From the cell containing the given text, extract its center point as (X, Y) coordinate. 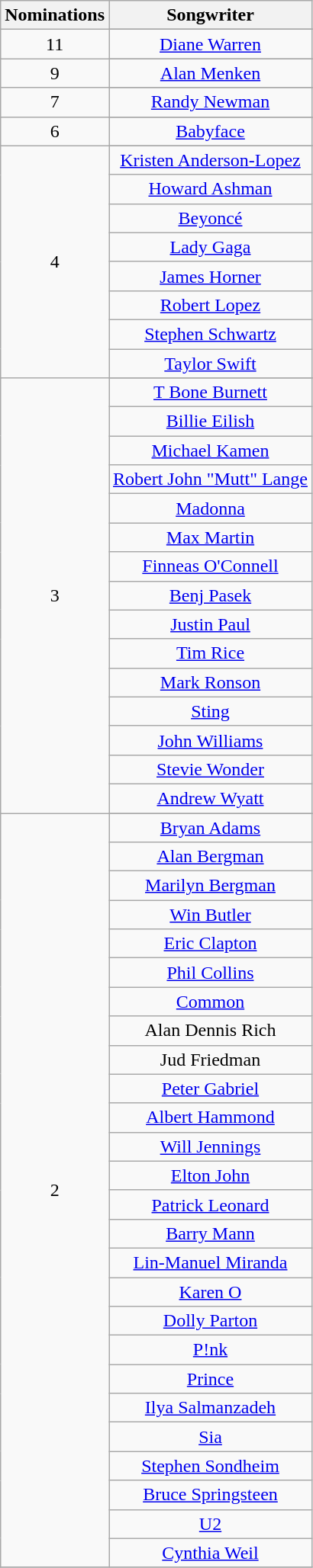
Bryan Adams (210, 827)
Lin-Manuel Miranda (210, 1262)
James Horner (210, 276)
Phil Collins (210, 973)
Lady Gaga (210, 247)
Peter Gabriel (210, 1089)
Cynthia Weil (210, 1553)
Sia (210, 1437)
Patrick Leonard (210, 1204)
U2 (210, 1524)
Stephen Schwartz (210, 334)
7 (55, 102)
Beyoncé (210, 218)
P!nk (210, 1350)
Tim Rice (210, 653)
4 (55, 261)
9 (55, 73)
Max Martin (210, 537)
Dolly Parton (210, 1321)
Alan Menken (210, 73)
Billie Eilish (210, 422)
Robert Lopez (210, 305)
Babyface (210, 131)
3 (55, 596)
Michael Kamen (210, 451)
Will Jennings (210, 1146)
Robert John "Mutt" Lange (210, 479)
Albert Hammond (210, 1117)
Alan Dennis Rich (210, 1031)
John Williams (210, 740)
Nominations (55, 15)
Madonna (210, 508)
Jud Friedman (210, 1060)
Eric Clapton (210, 944)
11 (55, 44)
Kristen Anderson-Lopez (210, 160)
Andrew Wyatt (210, 798)
Sting (210, 711)
Howard Ashman (210, 189)
Marilyn Bergman (210, 886)
Karen O (210, 1292)
Justin Paul (210, 624)
T Bone Burnett (210, 393)
Diane Warren (210, 44)
Bruce Springsteen (210, 1495)
Finneas O'Connell (210, 566)
Stephen Sondheim (210, 1466)
2 (55, 1190)
Taylor Swift (210, 364)
Barry Mann (210, 1233)
Benj Pasek (210, 595)
Common (210, 1002)
Alan Bergman (210, 857)
6 (55, 131)
Prince (210, 1379)
Stevie Wonder (210, 769)
Mark Ronson (210, 682)
Songwriter (210, 15)
Ilya Salmanzadeh (210, 1408)
Win Butler (210, 915)
Elton John (210, 1175)
Randy Newman (210, 102)
